Locate the cell with the specified text and output its (x, y) center coordinate. 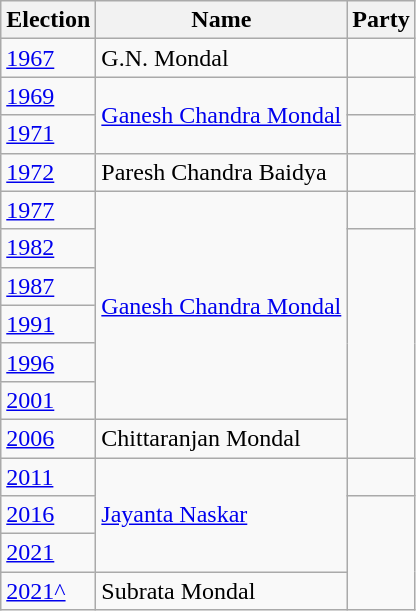
1971 (48, 134)
1977 (48, 210)
G.N. Mondal (222, 58)
Jayanta Naskar (222, 515)
Subrata Mondal (222, 591)
1967 (48, 58)
2006 (48, 438)
1969 (48, 96)
1972 (48, 172)
Paresh Chandra Baidya (222, 172)
Chittaranjan Mondal (222, 438)
2021 (48, 553)
2016 (48, 515)
1987 (48, 286)
Party (381, 20)
1996 (48, 362)
1982 (48, 248)
1991 (48, 324)
Election (48, 20)
2001 (48, 400)
2011 (48, 477)
2021^ (48, 591)
Name (222, 20)
